Return (x, y) of the center of cell containing provided text 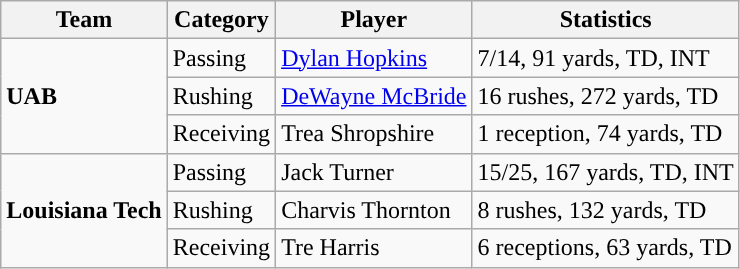
7/14, 91 yards, TD, INT (606, 58)
DeWayne McBride (374, 96)
UAB (84, 96)
Tre Harris (374, 248)
Jack Turner (374, 172)
6 receptions, 63 yards, TD (606, 248)
Player (374, 20)
1 reception, 74 yards, TD (606, 134)
Statistics (606, 20)
15/25, 167 yards, TD, INT (606, 172)
Dylan Hopkins (374, 58)
Louisiana Tech (84, 210)
16 rushes, 272 yards, TD (606, 96)
Trea Shropshire (374, 134)
Team (84, 20)
Charvis Thornton (374, 210)
Category (221, 20)
8 rushes, 132 yards, TD (606, 210)
